Identify which cell holds the provided text, then report its (x, y) central coordinate. 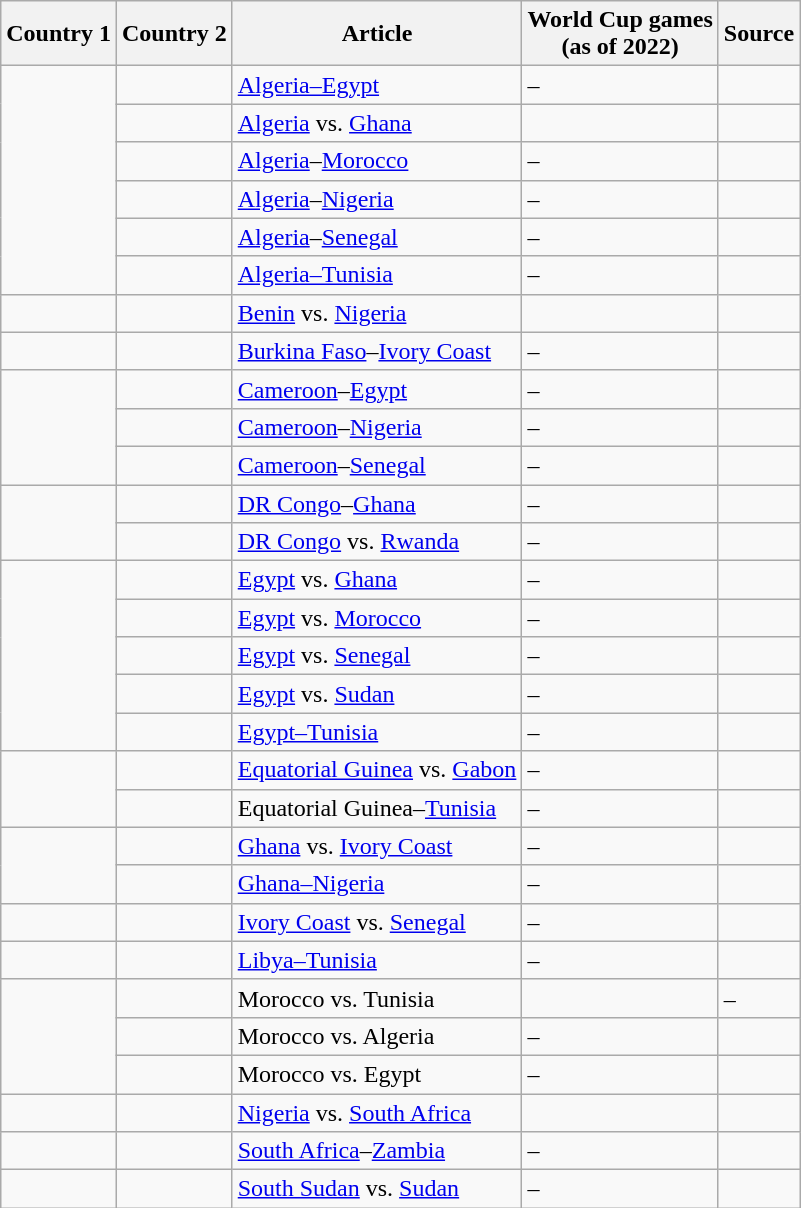
Ghana–Nigeria (377, 884)
Morocco vs. Tunisia (377, 998)
Equatorial Guinea vs. Gabon (377, 770)
Libya–Tunisia (377, 960)
World Cup games(as of 2022) (620, 34)
Algeria–Morocco (377, 161)
Egypt vs. Ghana (377, 580)
South Africa–Zambia (377, 1151)
Algeria–Nigeria (377, 199)
Algeria–Tunisia (377, 275)
Country 1 (59, 34)
South Sudan vs. Sudan (377, 1189)
Algeria–Egypt (377, 85)
Country 2 (174, 34)
Cameroon–Egypt (377, 389)
Ghana vs. Ivory Coast (377, 846)
Article (377, 34)
Nigeria vs. South Africa (377, 1113)
Equatorial Guinea–Tunisia (377, 808)
Benin vs. Nigeria (377, 313)
Cameroon–Senegal (377, 465)
Source (758, 34)
Algeria–Senegal (377, 237)
Morocco vs. Egypt (377, 1074)
Egypt–Tunisia (377, 732)
Egypt vs. Morocco (377, 618)
Egypt vs. Sudan (377, 694)
Egypt vs. Senegal (377, 656)
Morocco vs. Algeria (377, 1036)
Burkina Faso–Ivory Coast (377, 351)
Algeria vs. Ghana (377, 123)
Cameroon–Nigeria (377, 427)
DR Congo vs. Rwanda (377, 542)
Ivory Coast vs. Senegal (377, 922)
DR Congo–Ghana (377, 503)
